Detect which cell encompasses the target text, then output its [x, y] center coordinate. 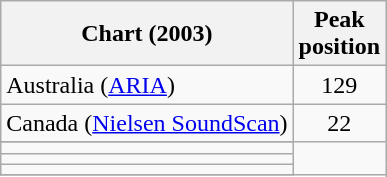
Canada (Nielsen SoundScan) [147, 123]
Australia (ARIA) [147, 85]
Peakposition [339, 34]
22 [339, 123]
Chart (2003) [147, 34]
129 [339, 85]
